Find where the given text appears and provide that cell's center as [X, Y] coordinate. 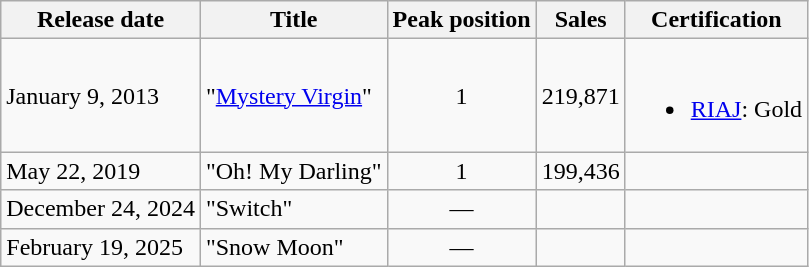
"Snow Moon" [294, 247]
Release date [101, 20]
January 9, 2013 [101, 96]
199,436 [580, 171]
Sales [580, 20]
"Mystery Virgin" [294, 96]
May 22, 2019 [101, 171]
"Switch" [294, 209]
Title [294, 20]
Peak position [462, 20]
Certification [716, 20]
219,871 [580, 96]
RIAJ: Gold [716, 96]
February 19, 2025 [101, 247]
December 24, 2024 [101, 209]
"Oh! My Darling" [294, 171]
